For the text-containing cell, return its midpoint in (x, y) coordinate format. 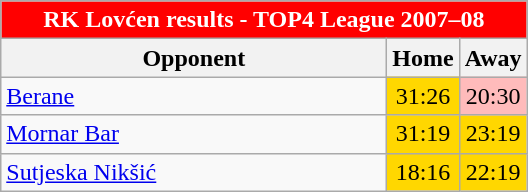
Opponent (194, 58)
23:19 (493, 134)
Berane (194, 96)
31:26 (423, 96)
Mornar Bar (194, 134)
Home (423, 58)
Away (493, 58)
RK Lovćen results - TOP4 League 2007–08 (264, 20)
31:19 (423, 134)
Sutjeska Nikšić (194, 172)
22:19 (493, 172)
20:30 (493, 96)
18:16 (423, 172)
